Detect which cell encompasses the target text, then output its (x, y) center coordinate. 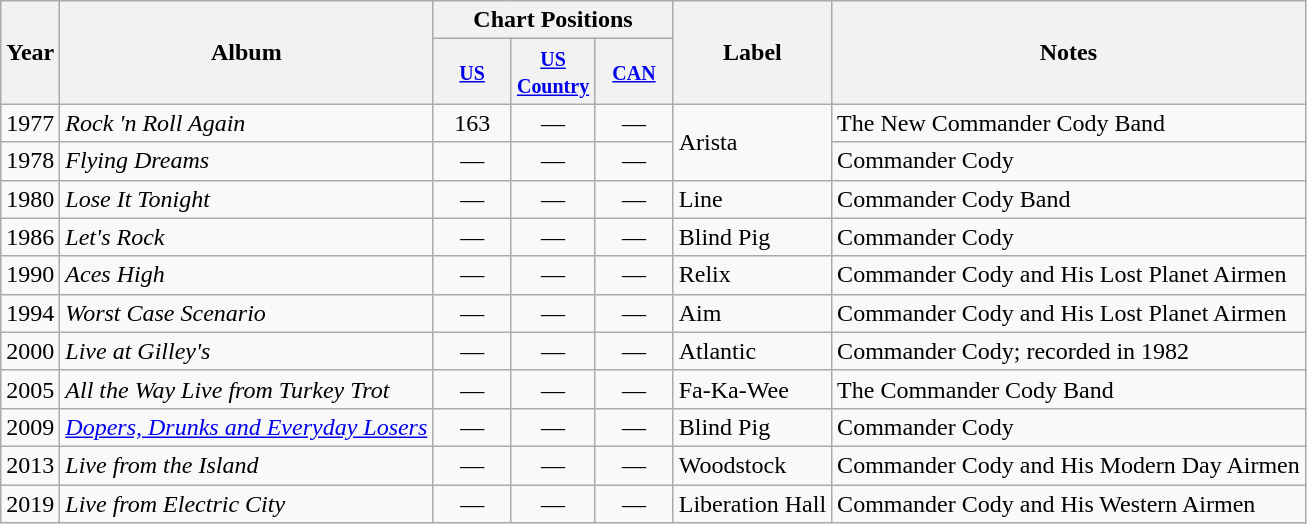
Dopers, Drunks and Everyday Losers (246, 427)
2009 (30, 427)
Label (752, 52)
Woodstock (752, 465)
163 (472, 123)
1978 (30, 161)
Line (752, 199)
All the Way Live from Turkey Trot (246, 389)
Commander Cody and His Western Airmen (1069, 503)
Aim (752, 313)
Flying Dreams (246, 161)
Year (30, 52)
Lose It Tonight (246, 199)
2005 (30, 389)
Aces High (246, 275)
1990 (30, 275)
2019 (30, 503)
US (472, 72)
Let's Rock (246, 237)
The Commander Cody Band (1069, 389)
Worst Case Scenario (246, 313)
Relix (752, 275)
Fa-Ka-Wee (752, 389)
2013 (30, 465)
Chart Positions (553, 20)
1980 (30, 199)
The New Commander Cody Band (1069, 123)
Notes (1069, 52)
Commander Cody; recorded in 1982 (1069, 351)
Commander Cody Band (1069, 199)
CAN (634, 72)
2000 (30, 351)
Album (246, 52)
Live from Electric City (246, 503)
1994 (30, 313)
Atlantic (752, 351)
US Country (552, 72)
Live at Gilley's (246, 351)
Commander Cody and His Modern Day Airmen (1069, 465)
1977 (30, 123)
Arista (752, 142)
1986 (30, 237)
Rock 'n Roll Again (246, 123)
Liberation Hall (752, 503)
Live from the Island (246, 465)
